Search for the cell housing the specified text and yield its (x, y) center coordinate. 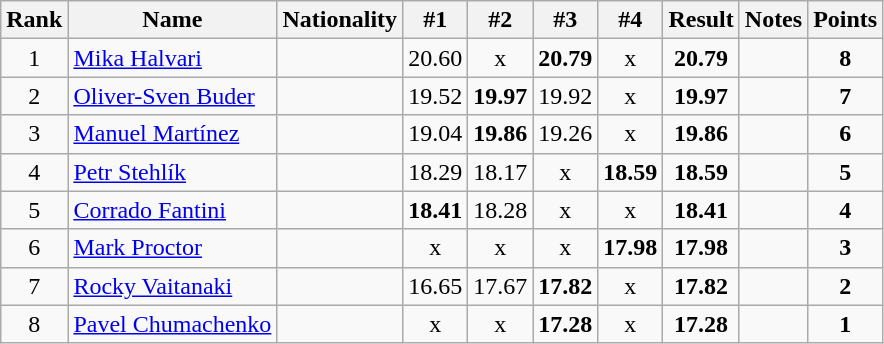
Rank (34, 20)
Petr Stehlík (172, 172)
18.17 (500, 172)
Corrado Fantini (172, 210)
#2 (500, 20)
Points (846, 20)
Name (172, 20)
18.28 (500, 210)
Pavel Chumachenko (172, 324)
19.52 (436, 96)
18.29 (436, 172)
#4 (630, 20)
Oliver-Sven Buder (172, 96)
20.60 (436, 58)
17.67 (500, 286)
Mark Proctor (172, 248)
Manuel Martínez (172, 134)
Nationality (340, 20)
19.04 (436, 134)
Mika Halvari (172, 58)
#3 (566, 20)
19.26 (566, 134)
#1 (436, 20)
16.65 (436, 286)
Result (701, 20)
Notes (773, 20)
Rocky Vaitanaki (172, 286)
19.92 (566, 96)
